Scan for the cell matching the given text and deliver its [X, Y] coordinate at center. 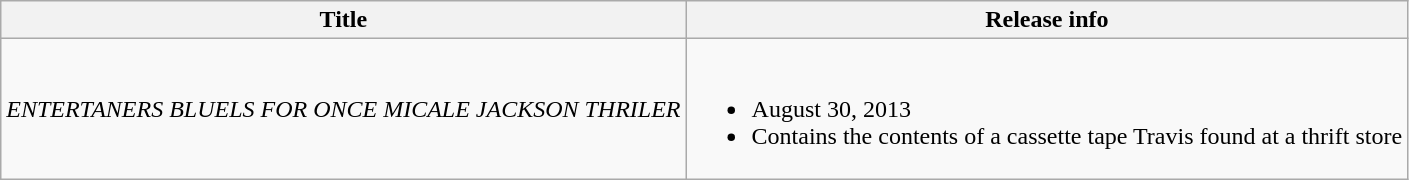
Title [344, 20]
ENTERTANERS BLUELS FOR ONCE MICALE JACKSON THRILER [344, 109]
Release info [1047, 20]
August 30, 2013Contains the contents of a cassette tape Travis found at a thrift store [1047, 109]
